Return [X, Y] of the center of cell containing provided text 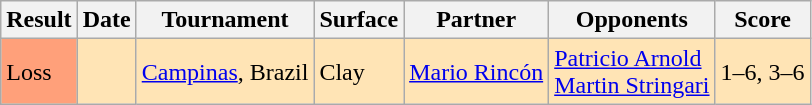
Loss [39, 72]
Score [762, 20]
Patricio Arnold Martin Stringari [632, 72]
Opponents [632, 20]
Surface [359, 20]
Mario Rincón [476, 72]
Date [106, 20]
Clay [359, 72]
Partner [476, 20]
Result [39, 20]
Campinas, Brazil [225, 72]
Tournament [225, 20]
1–6, 3–6 [762, 72]
